Detect which cell encompasses the target text, then output its (X, Y) center coordinate. 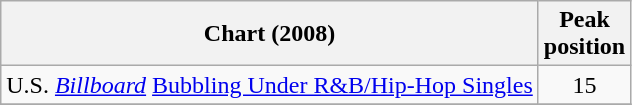
Peakposition (584, 34)
U.S. Billboard Bubbling Under R&B/Hip-Hop Singles (270, 85)
Chart (2008) (270, 34)
15 (584, 85)
